Output the [x, y] coordinate of the center of the cell containing the given text.  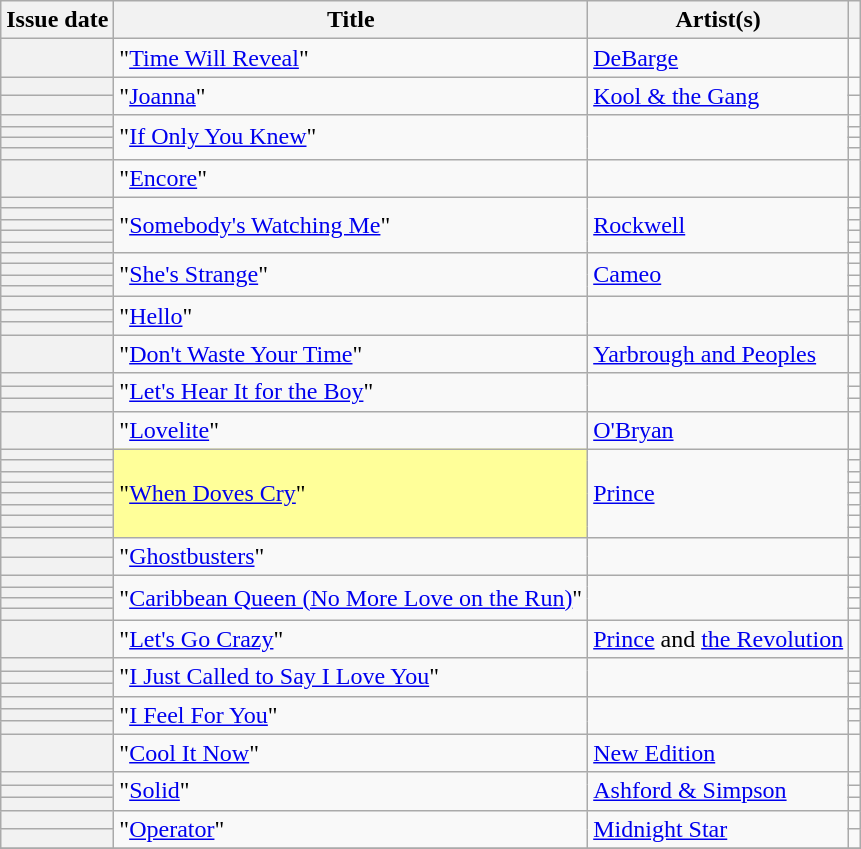
"When Doves Cry" [351, 493]
"Don't Waste Your Time" [351, 354]
"Joanna" [351, 96]
Yarbrough and Peoples [718, 354]
"Time Will Reveal" [351, 58]
"Solid" [351, 791]
Midnight Star [718, 829]
Prince and the Revolution [718, 639]
Cameo [718, 275]
Artist(s) [718, 20]
Kool & the Gang [718, 96]
"She's Strange" [351, 275]
"Lovelite" [351, 430]
"Encore" [351, 178]
Prince [718, 493]
O'Bryan [718, 430]
"Somebody's Watching Me" [351, 224]
Ashford & Simpson [718, 791]
"Let's Go Crazy" [351, 639]
"Hello" [351, 316]
Rockwell [718, 224]
"I Feel For You" [351, 715]
"I Just Called to Say I Love You" [351, 677]
"Operator" [351, 829]
New Edition [718, 753]
"Let's Hear It for the Boy" [351, 392]
DeBarge [718, 58]
"Caribbean Queen (No More Love on the Run)" [351, 598]
"Ghostbusters" [351, 557]
Issue date [58, 20]
Title [351, 20]
"Cool It Now" [351, 753]
"If Only You Knew" [351, 137]
